For the text-containing cell, return its midpoint in (X, Y) coordinate format. 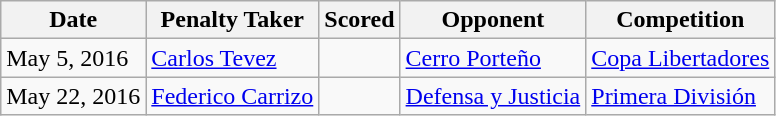
Date (74, 20)
Cerro Porteño (493, 58)
May 22, 2016 (74, 96)
Penalty Taker (232, 20)
May 5, 2016 (74, 58)
Competition (680, 20)
Scored (360, 20)
Opponent (493, 20)
Primera División (680, 96)
Copa Libertadores (680, 58)
Defensa y Justicia (493, 96)
Federico Carrizo (232, 96)
Carlos Tevez (232, 58)
